Determine the (x, y) coordinate at the center of the cell enclosing the given text.  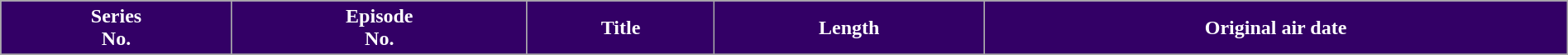
Length (849, 28)
SeriesNo. (117, 28)
Title (620, 28)
Original air date (1275, 28)
EpisodeNo. (379, 28)
